Capture the cell that displays the provided text and extract its [x, y] central coordinate. 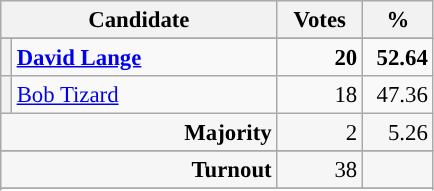
% [398, 20]
5.26 [398, 133]
18 [320, 95]
Turnout [139, 170]
52.64 [398, 58]
Candidate [139, 20]
Votes [320, 20]
2 [320, 133]
38 [320, 170]
Bob Tizard [144, 95]
David Lange [144, 58]
47.36 [398, 95]
Majority [139, 133]
20 [320, 58]
